Find where the given text appears and provide that cell's center as [X, Y] coordinate. 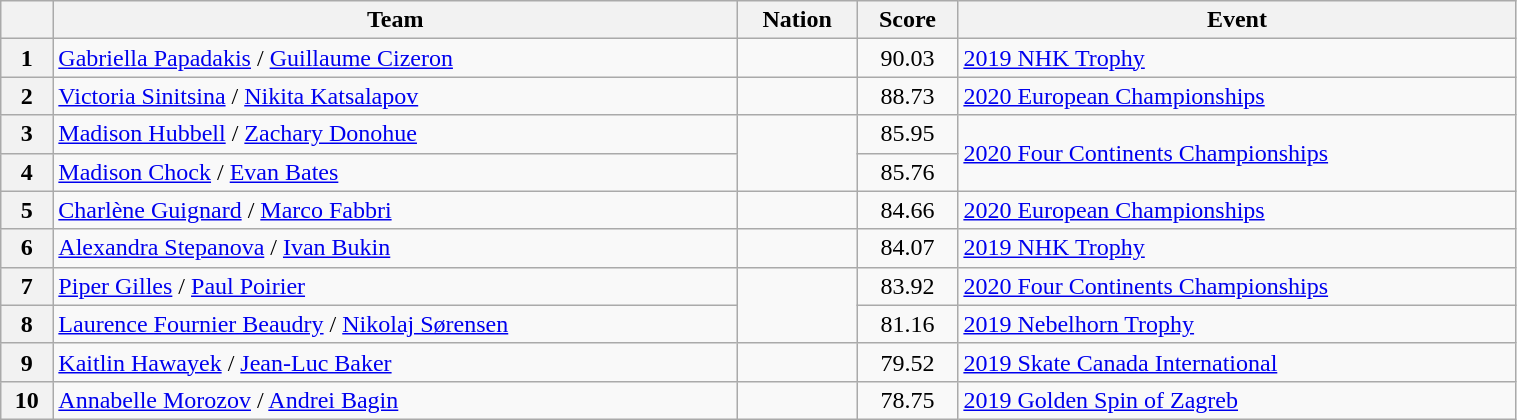
6 [27, 248]
2019 Nebelhorn Trophy [1237, 324]
Annabelle Morozov / Andrei Bagin [396, 400]
10 [27, 400]
2019 Golden Spin of Zagreb [1237, 400]
84.07 [908, 248]
1 [27, 58]
Charlène Guignard / Marco Fabbri [396, 210]
Score [908, 20]
5 [27, 210]
2 [27, 96]
85.76 [908, 172]
8 [27, 324]
85.95 [908, 134]
90.03 [908, 58]
Nation [798, 20]
2019 Skate Canada International [1237, 362]
83.92 [908, 286]
Laurence Fournier Beaudry / Nikolaj Sørensen [396, 324]
Piper Gilles / Paul Poirier [396, 286]
Team [396, 20]
88.73 [908, 96]
Madison Chock / Evan Bates [396, 172]
81.16 [908, 324]
4 [27, 172]
Alexandra Stepanova / Ivan Bukin [396, 248]
84.66 [908, 210]
7 [27, 286]
Madison Hubbell / Zachary Donohue [396, 134]
Kaitlin Hawayek / Jean-Luc Baker [396, 362]
78.75 [908, 400]
9 [27, 362]
Gabriella Papadakis / Guillaume Cizeron [396, 58]
79.52 [908, 362]
3 [27, 134]
Event [1237, 20]
Victoria Sinitsina / Nikita Katsalapov [396, 96]
